Extract the (X, Y) coordinate from the center of the cell holding the provided text.  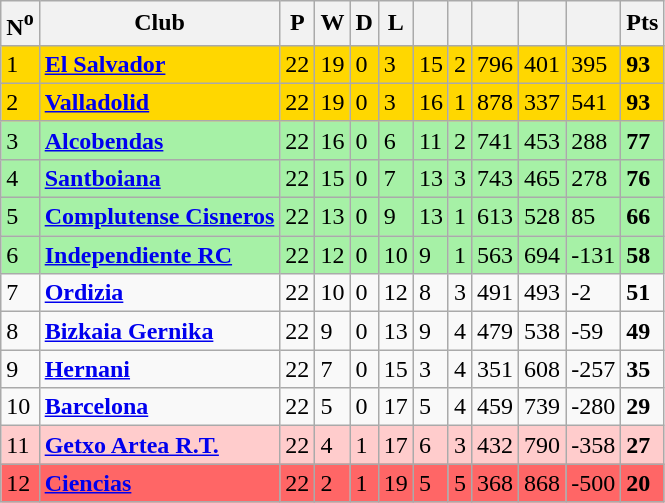
790 (542, 445)
288 (594, 140)
278 (594, 178)
432 (496, 445)
-59 (594, 331)
20 (642, 483)
613 (496, 217)
743 (496, 178)
-2 (594, 293)
L (396, 24)
Barcelona (160, 407)
541 (594, 102)
El Salvador (160, 64)
Hernani (160, 369)
D (364, 24)
608 (542, 369)
35 (642, 369)
51 (642, 293)
Ciencias (160, 483)
741 (496, 140)
27 (642, 445)
739 (542, 407)
337 (542, 102)
-280 (594, 407)
Santboiana (160, 178)
528 (542, 217)
85 (594, 217)
491 (496, 293)
538 (542, 331)
395 (594, 64)
Independiente RC (160, 255)
-131 (594, 255)
479 (496, 331)
77 (642, 140)
No (20, 24)
-500 (594, 483)
868 (542, 483)
368 (496, 483)
P (298, 24)
58 (642, 255)
49 (642, 331)
465 (542, 178)
-358 (594, 445)
796 (496, 64)
Alcobendas (160, 140)
453 (542, 140)
Complutense Cisneros (160, 217)
401 (542, 64)
459 (496, 407)
351 (496, 369)
878 (496, 102)
-257 (594, 369)
Club (160, 24)
Bizkaia Gernika (160, 331)
66 (642, 217)
563 (496, 255)
Ordizia (160, 293)
29 (642, 407)
Valladolid (160, 102)
Pts (642, 24)
W (332, 24)
76 (642, 178)
694 (542, 255)
Getxo Artea R.T. (160, 445)
493 (542, 293)
